Locate the cell with the specified text and output its [X, Y] center coordinate. 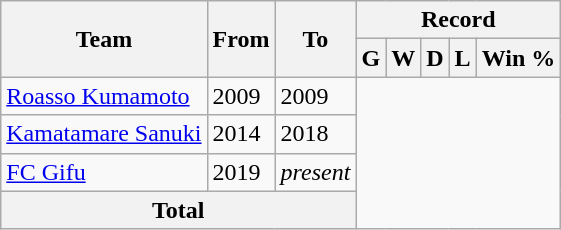
2014 [241, 134]
To [316, 39]
Record [458, 20]
present [316, 172]
FC Gifu [104, 172]
Win % [518, 58]
D [435, 58]
Team [104, 39]
L [462, 58]
2019 [241, 172]
2018 [316, 134]
W [404, 58]
From [241, 39]
G [371, 58]
Total [178, 210]
Kamatamare Sanuki [104, 134]
Roasso Kumamoto [104, 96]
